Return the (X, Y) coordinate for the center point of the cell that contains the specified text.  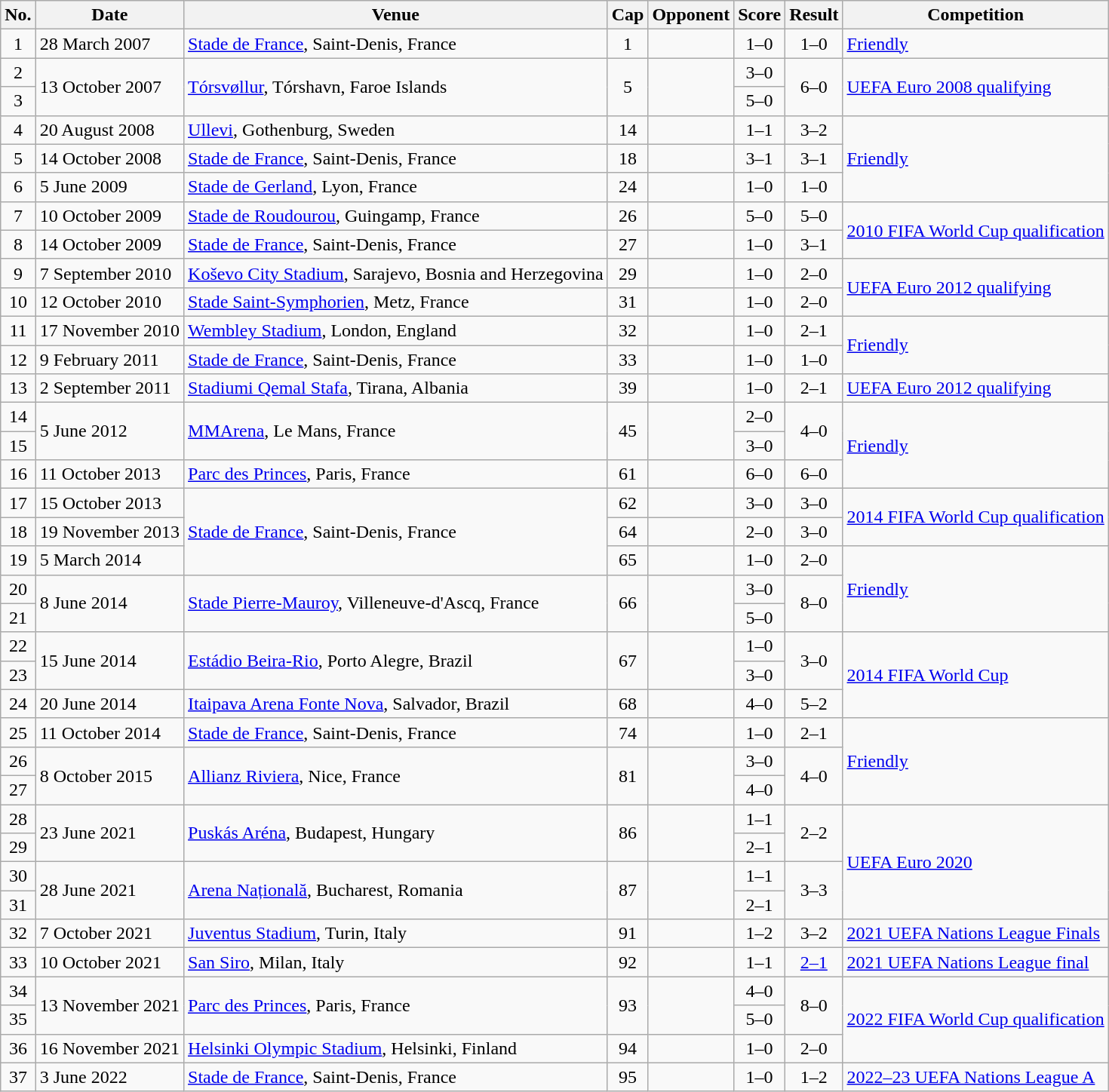
3 (18, 101)
Score (760, 15)
11 (18, 330)
10 (18, 302)
Wembley Stadium, London, England (396, 330)
Stade Pierre-Mauroy, Villeneuve-d'Ascq, France (396, 603)
9 (18, 273)
7 (18, 216)
9 February 2011 (109, 360)
Allianz Riviera, Nice, France (396, 775)
5 June 2009 (109, 187)
23 (18, 675)
28 June 2021 (109, 891)
34 (18, 991)
39 (628, 388)
UEFA Euro 2008 qualifying (975, 87)
Opponent (691, 15)
2022 FIFA World Cup qualification (975, 1020)
12 (18, 360)
5 June 2012 (109, 431)
No. (18, 15)
65 (628, 560)
8 (18, 244)
87 (628, 891)
7 September 2010 (109, 273)
62 (628, 503)
8 October 2015 (109, 775)
86 (628, 833)
Puskás Aréna, Budapest, Hungary (396, 833)
Competition (975, 15)
Venue (396, 15)
22 (18, 646)
17 (18, 503)
20 (18, 589)
2021 UEFA Nations League Finals (975, 934)
Ullevi, Gothenburg, Sweden (396, 130)
91 (628, 934)
95 (628, 1077)
Result (814, 15)
2022–23 UEFA Nations League A (975, 1077)
Estádio Beira-Rio, Porto Alegre, Brazil (396, 661)
Koševo City Stadium, Sarajevo, Bosnia and Herzegovina (396, 273)
UEFA Euro 2020 (975, 861)
2–2 (814, 833)
28 March 2007 (109, 44)
6 (18, 187)
19 November 2013 (109, 532)
28 (18, 818)
15 October 2013 (109, 503)
16 November 2021 (109, 1048)
20 August 2008 (109, 130)
Arena Națională, Bucharest, Romania (396, 891)
16 (18, 474)
Date (109, 15)
Stade de Gerland, Lyon, France (396, 187)
81 (628, 775)
45 (628, 431)
13 November 2021 (109, 1005)
2 September 2011 (109, 388)
2 (18, 72)
Cap (628, 15)
5 March 2014 (109, 560)
68 (628, 704)
94 (628, 1048)
4 (18, 130)
13 October 2007 (109, 87)
15 (18, 446)
10 October 2021 (109, 962)
17 November 2010 (109, 330)
15 June 2014 (109, 661)
12 October 2010 (109, 302)
Juventus Stadium, Turin, Italy (396, 934)
14 October 2009 (109, 244)
10 October 2009 (109, 216)
8 June 2014 (109, 603)
35 (18, 1020)
3 June 2022 (109, 1077)
Stade Saint-Symphorien, Metz, France (396, 302)
20 June 2014 (109, 704)
64 (628, 532)
5–2 (814, 704)
San Siro, Milan, Italy (396, 962)
93 (628, 1005)
Stade de Roudourou, Guingamp, France (396, 216)
Stadiumi Qemal Stafa, Tirana, Albania (396, 388)
25 (18, 732)
14 October 2008 (109, 158)
74 (628, 732)
61 (628, 474)
37 (18, 1077)
11 October 2014 (109, 732)
36 (18, 1048)
2010 FIFA World Cup qualification (975, 230)
Tórsvøllur, Tórshavn, Faroe Islands (396, 87)
7 October 2021 (109, 934)
66 (628, 603)
2014 FIFA World Cup qualification (975, 517)
Helsinki Olympic Stadium, Helsinki, Finland (396, 1048)
2021 UEFA Nations League final (975, 962)
19 (18, 560)
30 (18, 876)
92 (628, 962)
3–3 (814, 891)
Itaipava Arena Fonte Nova, Salvador, Brazil (396, 704)
67 (628, 661)
13 (18, 388)
MMArena, Le Mans, France (396, 431)
2014 FIFA World Cup (975, 675)
21 (18, 618)
23 June 2021 (109, 833)
11 October 2013 (109, 474)
